Determine the [X, Y] coordinate at the center of the cell enclosing the given text.  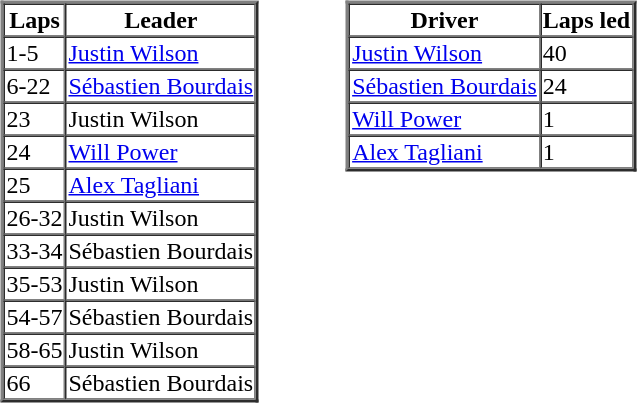
6-22 [35, 86]
35-53 [35, 284]
54-57 [35, 316]
33-34 [35, 250]
Driver [444, 20]
66 [35, 382]
26-32 [35, 218]
Laps led [586, 20]
1-5 [35, 52]
23 [35, 118]
40 [586, 52]
25 [35, 184]
58-65 [35, 350]
Leader [160, 20]
Laps [35, 20]
